Scan for the cell matching the given text and deliver its [X, Y] coordinate at center. 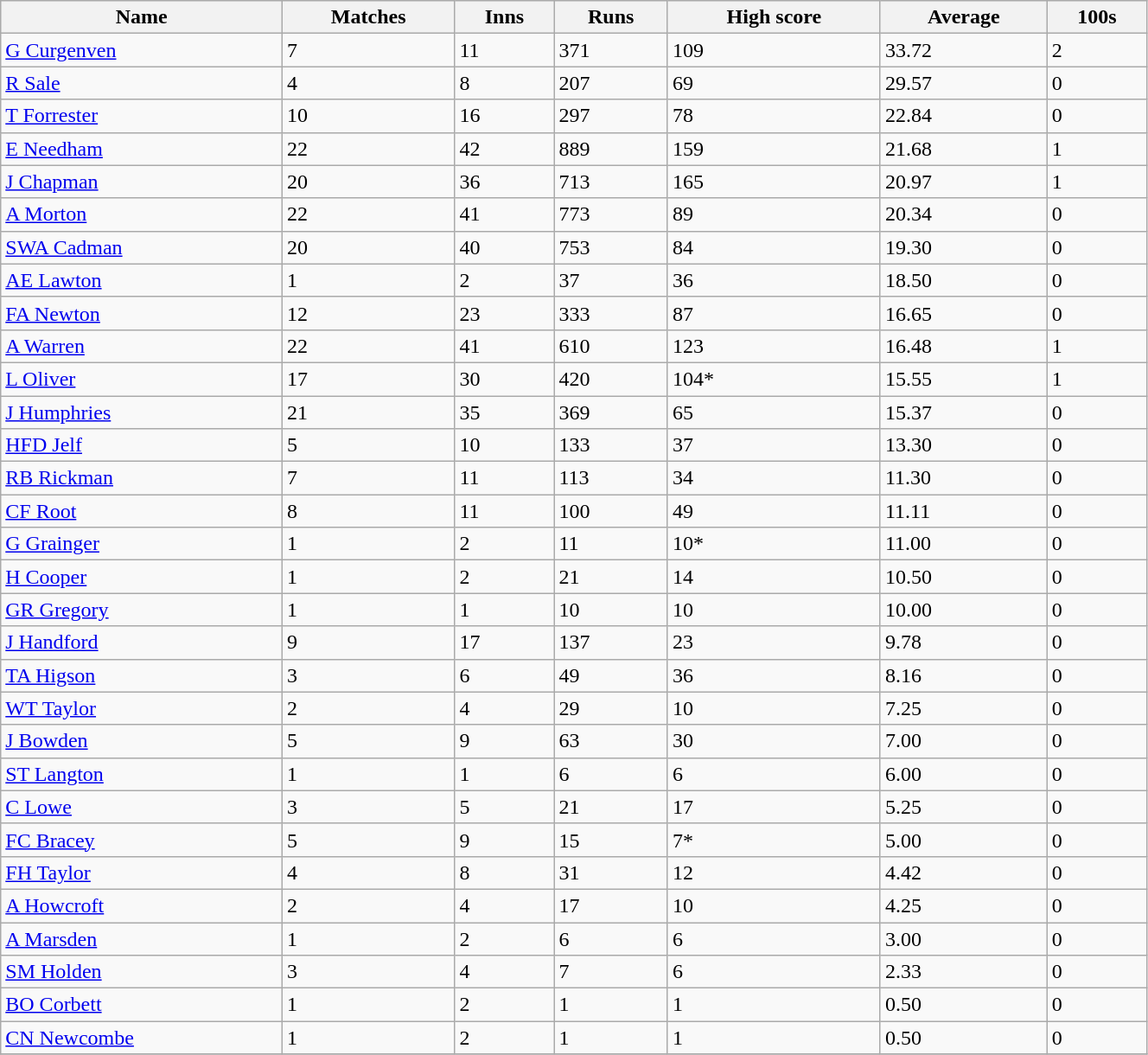
BO Corbett [142, 1005]
889 [610, 149]
A Morton [142, 214]
4.42 [963, 873]
16.48 [963, 346]
18.50 [963, 280]
Name [142, 17]
AE Lawton [142, 280]
104* [774, 379]
15.55 [963, 379]
10.00 [963, 610]
5.25 [963, 807]
GR Gregory [142, 610]
65 [774, 412]
FC Bracey [142, 840]
21.68 [963, 149]
371 [610, 50]
713 [610, 182]
L Oliver [142, 379]
RB Rickman [142, 478]
Runs [610, 17]
89 [774, 214]
SWA Cadman [142, 247]
610 [610, 346]
87 [774, 313]
207 [610, 83]
159 [774, 149]
FA Newton [142, 313]
84 [774, 247]
ST Langton [142, 774]
34 [774, 478]
WT Taylor [142, 708]
369 [610, 412]
35 [505, 412]
R Sale [142, 83]
J Chapman [142, 182]
137 [610, 643]
13.30 [963, 445]
100s [1096, 17]
11.11 [963, 511]
420 [610, 379]
31 [610, 873]
69 [774, 83]
TA Higson [142, 675]
7.25 [963, 708]
7.00 [963, 741]
High score [774, 17]
8.16 [963, 675]
G Curgenven [142, 50]
A Howcroft [142, 905]
T Forrester [142, 116]
20.97 [963, 182]
63 [610, 741]
123 [774, 346]
15 [610, 840]
113 [610, 478]
5.00 [963, 840]
SM Holden [142, 972]
29.57 [963, 83]
E Needham [142, 149]
333 [610, 313]
J Handford [142, 643]
100 [610, 511]
CN Newcombe [142, 1038]
15.37 [963, 412]
11.00 [963, 544]
Inns [505, 17]
109 [774, 50]
C Lowe [142, 807]
7* [774, 840]
CF Root [142, 511]
2.33 [963, 972]
22.84 [963, 116]
14 [774, 577]
9.78 [963, 643]
165 [774, 182]
16.65 [963, 313]
78 [774, 116]
10.50 [963, 577]
3.00 [963, 938]
FH Taylor [142, 873]
Average [963, 17]
16 [505, 116]
40 [505, 247]
HFD Jelf [142, 445]
297 [610, 116]
20.34 [963, 214]
10* [774, 544]
19.30 [963, 247]
J Humphries [142, 412]
Matches [368, 17]
753 [610, 247]
4.25 [963, 905]
33.72 [963, 50]
133 [610, 445]
29 [610, 708]
A Warren [142, 346]
J Bowden [142, 741]
773 [610, 214]
G Grainger [142, 544]
11.30 [963, 478]
42 [505, 149]
A Marsden [142, 938]
6.00 [963, 774]
H Cooper [142, 577]
